For the text-containing cell, return its midpoint in [x, y] coordinate format. 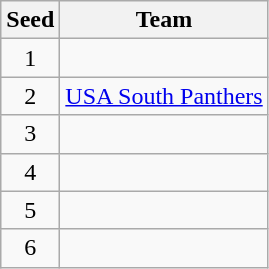
1 [30, 58]
3 [30, 134]
2 [30, 96]
Team [164, 20]
4 [30, 172]
5 [30, 210]
Seed [30, 20]
USA South Panthers [164, 96]
6 [30, 248]
